Extract the (X, Y) coordinate from the center of the cell holding the provided text.  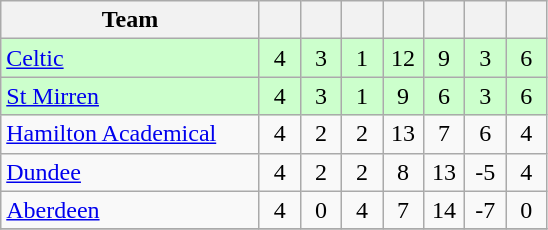
Aberdeen (130, 210)
Team (130, 20)
Dundee (130, 172)
Celtic (130, 58)
-5 (486, 172)
8 (402, 172)
12 (402, 58)
Hamilton Academical (130, 134)
St Mirren (130, 96)
14 (444, 210)
-7 (486, 210)
